Search for the cell housing the specified text and yield its [x, y] center coordinate. 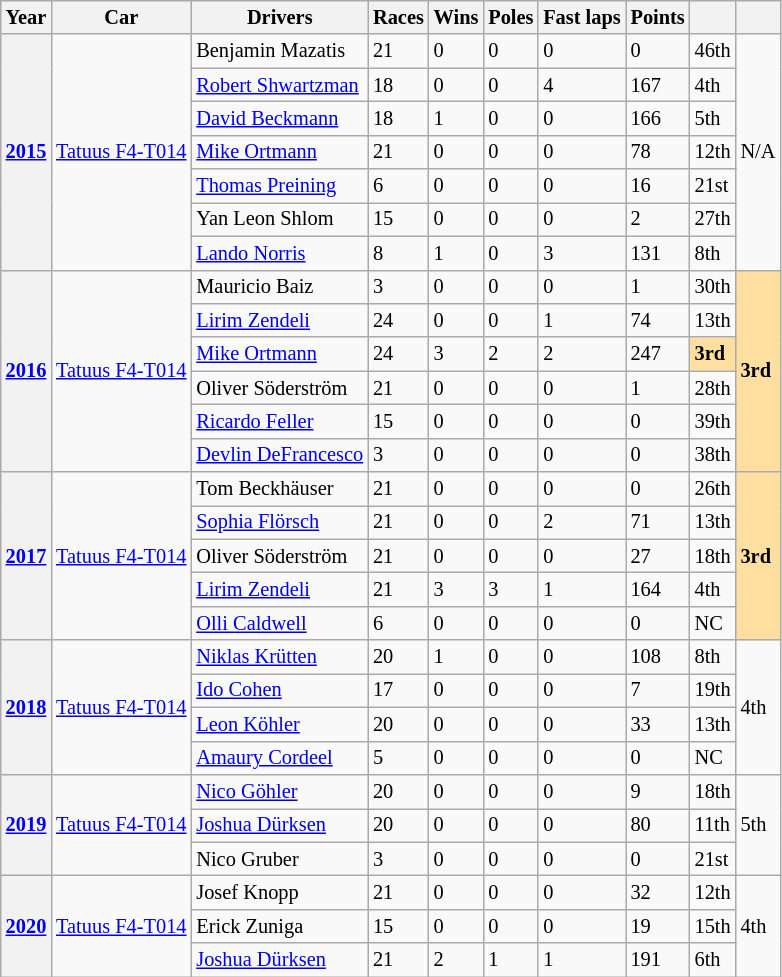
Erick Zuniga [280, 926]
Lando Norris [280, 253]
2020 [26, 926]
Amaury Cordeel [280, 758]
Devlin DeFrancesco [280, 455]
Ricardo Feller [280, 421]
David Beckmann [280, 118]
19 [658, 926]
Wins [456, 17]
71 [658, 522]
Nico Göhler [280, 791]
Robert Shwartzman [280, 85]
39th [713, 421]
27 [658, 556]
8 [398, 253]
2019 [26, 824]
80 [658, 825]
7 [658, 690]
Fast laps [582, 17]
32 [658, 892]
Leon Köhler [280, 724]
Poles [510, 17]
167 [658, 85]
78 [658, 152]
Nico Gruber [280, 859]
108 [658, 657]
16 [658, 186]
Drivers [280, 17]
Thomas Preining [280, 186]
164 [658, 589]
5 [398, 758]
15th [713, 926]
Mauricio Baiz [280, 287]
17 [398, 690]
Car [121, 17]
166 [658, 118]
N/A [758, 152]
30th [713, 287]
33 [658, 724]
Olli Caldwell [280, 623]
46th [713, 51]
26th [713, 489]
2017 [26, 556]
9 [658, 791]
Year [26, 17]
131 [658, 253]
38th [713, 455]
4 [582, 85]
27th [713, 219]
6th [713, 960]
247 [658, 354]
2015 [26, 152]
74 [658, 320]
Points [658, 17]
Josef Knopp [280, 892]
19th [713, 690]
191 [658, 960]
Tom Beckhäuser [280, 489]
2018 [26, 708]
11th [713, 825]
Niklas Krütten [280, 657]
2016 [26, 371]
Sophia Flörsch [280, 522]
Yan Leon Shlom [280, 219]
Races [398, 17]
28th [713, 388]
Ido Cohen [280, 690]
Benjamin Mazatis [280, 51]
